Search for the cell housing the specified text and yield its (x, y) center coordinate. 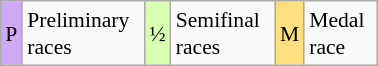
½ (157, 33)
Preliminary races (83, 33)
P (11, 33)
M (290, 33)
Medal race (341, 33)
Semifinal races (223, 33)
